Provide the (X, Y) coordinate of the cell's center where the given text is located.  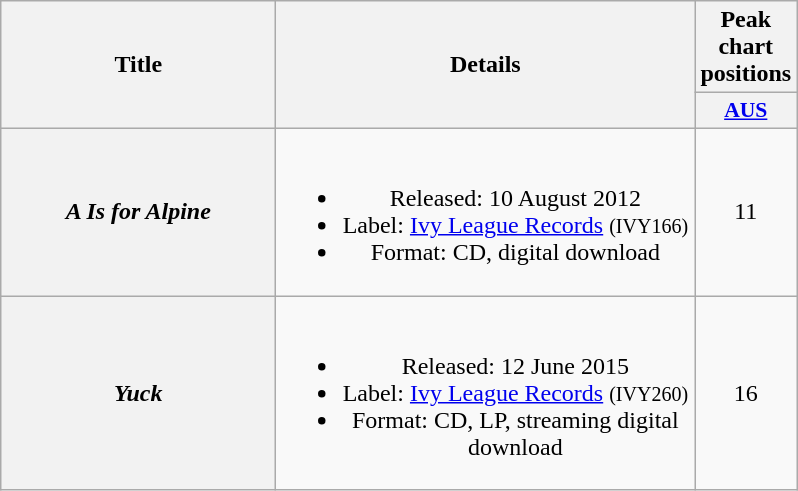
11 (746, 212)
Released: 10 August 2012Label: Ivy League Records (IVY166)Format: CD, digital download (486, 212)
Yuck (138, 393)
Details (486, 65)
Peak chart positions (746, 47)
Title (138, 65)
AUS (746, 111)
Released: 12 June 2015Label: Ivy League Records (IVY260)Format: CD, LP, streaming digital download (486, 393)
16 (746, 393)
A Is for Alpine (138, 212)
